Return the (x, y) coordinate for the center point of the cell that contains the specified text.  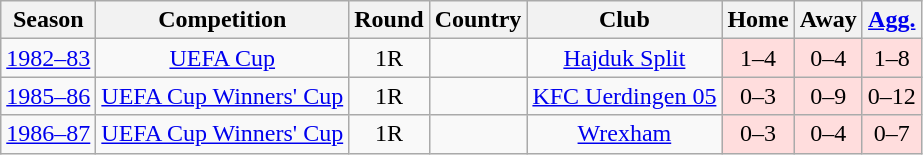
Wrexham (624, 134)
Home (758, 20)
1985–86 (48, 96)
Season (48, 20)
1–4 (758, 58)
Hajduk Split (624, 58)
0–7 (892, 134)
1982–83 (48, 58)
Away (828, 20)
0–12 (892, 96)
KFC Uerdingen 05 (624, 96)
0–9 (828, 96)
1986–87 (48, 134)
Competition (222, 20)
Agg. (892, 20)
Round (389, 20)
UEFA Cup (222, 58)
Country (478, 20)
1–8 (892, 58)
Club (624, 20)
